Scan for the cell matching the given text and deliver its [X, Y] coordinate at center. 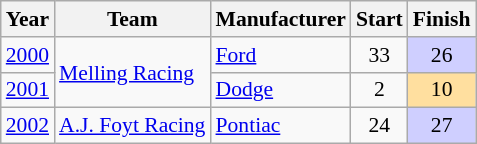
24 [380, 126]
2002 [28, 126]
Dodge [280, 90]
Year [28, 19]
2001 [28, 90]
27 [442, 126]
Finish [442, 19]
2 [380, 90]
Start [380, 19]
Team [132, 19]
Ford [280, 55]
Melling Racing [132, 72]
Pontiac [280, 126]
33 [380, 55]
Manufacturer [280, 19]
26 [442, 55]
10 [442, 90]
2000 [28, 55]
A.J. Foyt Racing [132, 126]
